Return [X, Y] of the center of cell containing provided text 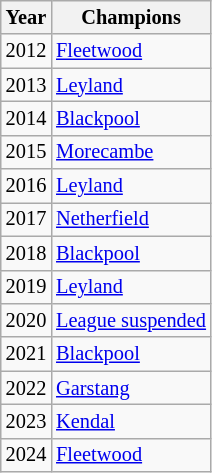
2016 [26, 186]
Garstang [131, 388]
2012 [26, 51]
2018 [26, 253]
Netherfield [131, 219]
2017 [26, 219]
League suspended [131, 320]
2013 [26, 85]
Morecambe [131, 152]
Year [26, 17]
2019 [26, 287]
2014 [26, 118]
2020 [26, 320]
2022 [26, 388]
Kendal [131, 421]
2024 [26, 455]
2023 [26, 421]
2015 [26, 152]
Champions [131, 17]
2021 [26, 354]
